Output the (x, y) coordinate of the center of the cell containing the given text.  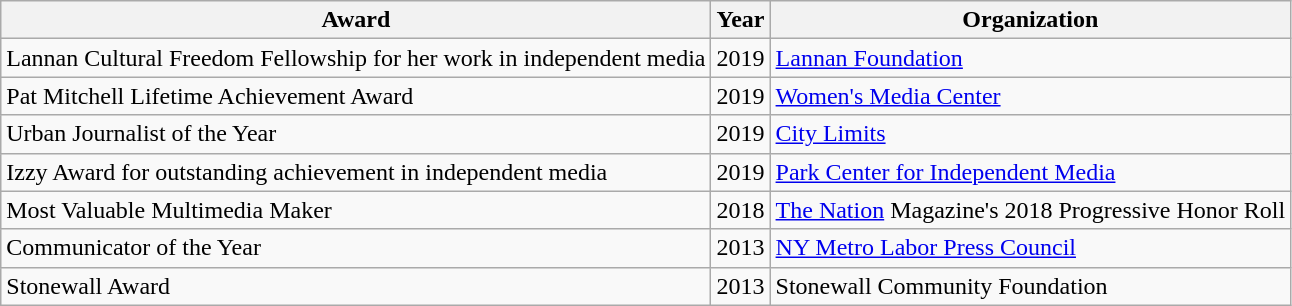
Pat Mitchell Lifetime Achievement Award (356, 96)
City Limits (1030, 134)
NY Metro Labor Press Council (1030, 248)
Award (356, 20)
2018 (740, 210)
Communicator of the Year (356, 248)
Year (740, 20)
Women's Media Center (1030, 96)
Lannan Foundation (1030, 58)
Izzy Award for outstanding achievement in independent media (356, 172)
Stonewall Community Foundation (1030, 286)
Urban Journalist of the Year (356, 134)
Most Valuable Multimedia Maker (356, 210)
Lannan Cultural Freedom Fellowship for her work in independent media (356, 58)
Stonewall Award (356, 286)
Organization (1030, 20)
The Nation Magazine's 2018 Progressive Honor Roll (1030, 210)
Park Center for Independent Media (1030, 172)
